Output the (x, y) coordinate of the center of the cell containing the given text.  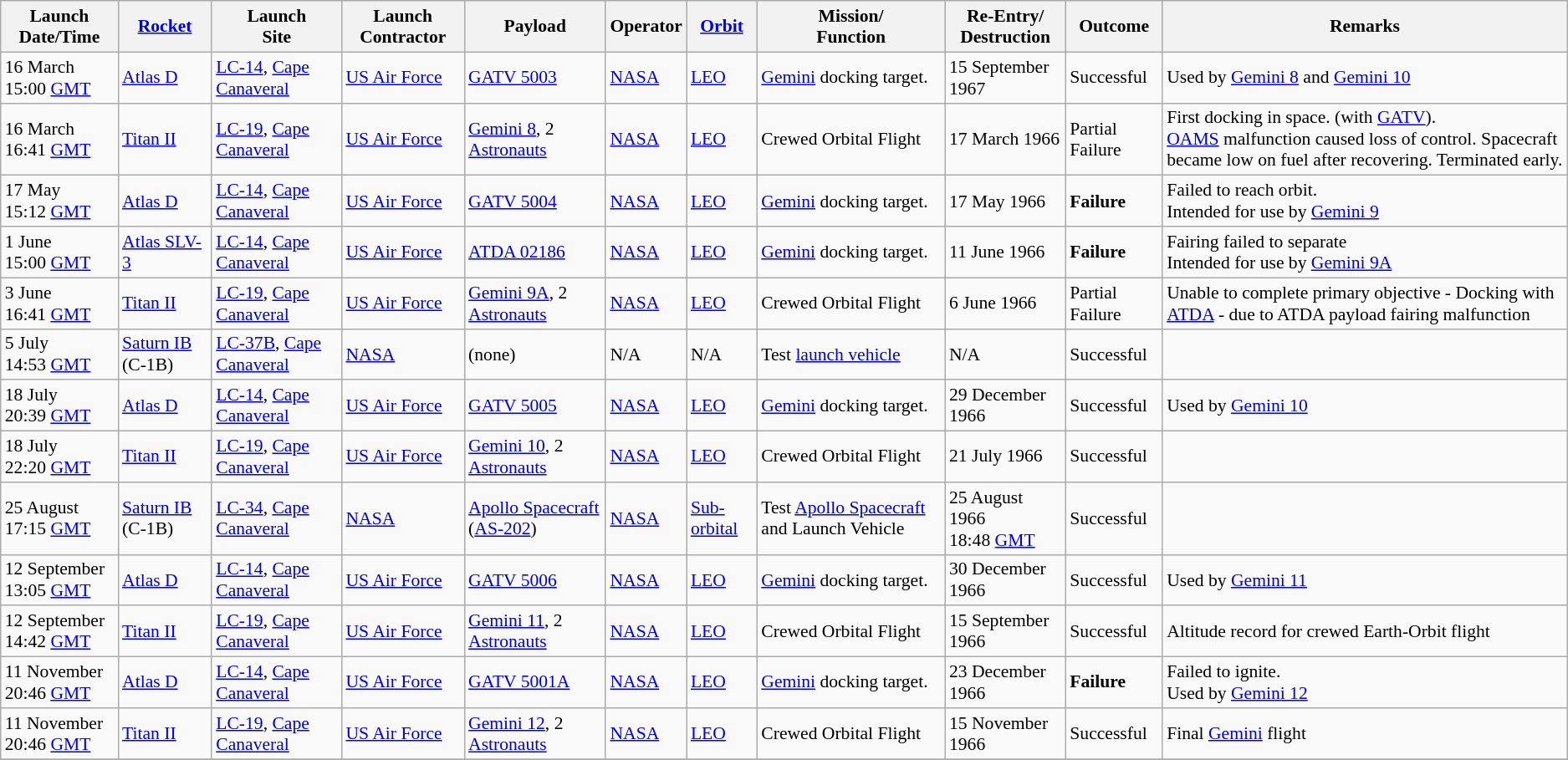
Used by Gemini 8 and Gemini 10 (1365, 77)
Payload (535, 27)
Used by Gemini 11 (1365, 580)
11 June 1966 (1005, 252)
12 September 14:42 GMT (59, 632)
GATV 5006 (535, 580)
3 June 16:41 GMT (59, 303)
Launch Contractor (403, 27)
18 July 22:20 GMT (59, 457)
1 June 15:00 GMT (59, 252)
Rocket (165, 27)
15 September 1966 (1005, 632)
ATDA 02186 (535, 252)
30 December 1966 (1005, 580)
Altitude record for crewed Earth-Orbit flight (1365, 632)
5 July 14:53 GMT (59, 354)
Apollo Spacecraft (AS-202) (535, 518)
First docking in space. (with GATV). OAMS malfunction caused loss of control. Spacecraft became low on fuel after recovering. Terminated early. (1365, 139)
Fairing failed to separate Intended for use by Gemini 9A (1365, 252)
12 September 13:05 GMT (59, 580)
Test launch vehicle (851, 354)
Re-Entry/Destruction (1005, 27)
Final Gemini flight (1365, 734)
Launch Date/Time (59, 27)
GATV 5004 (535, 201)
Gemini 12, 2 Astronauts (535, 734)
Gemini 11, 2 Astronauts (535, 632)
25 August 1966 18:48 GMT (1005, 518)
29 December 1966 (1005, 406)
Orbit (722, 27)
Gemini 10, 2 Astronauts (535, 457)
Sub-orbital (722, 518)
GATV 5005 (535, 406)
Remarks (1365, 27)
Test Apollo Spacecraft and Launch Vehicle (851, 518)
15 November 1966 (1005, 734)
17 March 1966 (1005, 139)
(none) (535, 354)
Atlas SLV-3 (165, 252)
23 December 1966 (1005, 682)
Launch Site (276, 27)
Outcome (1114, 27)
Mission/Function (851, 27)
LC-34, Cape Canaveral (276, 518)
25 August 17:15 GMT (59, 518)
Used by Gemini 10 (1365, 406)
Gemini 9A, 2 Astronauts (535, 303)
18 July 20:39 GMT (59, 406)
16 March 16:41 GMT (59, 139)
Unable to complete primary objective - Docking with ATDA - due to ATDA payload fairing malfunction (1365, 303)
17 May 15:12 GMT (59, 201)
Gemini 8, 2 Astronauts (535, 139)
17 May 1966 (1005, 201)
LC-37B, Cape Canaveral (276, 354)
21 July 1966 (1005, 457)
6 June 1966 (1005, 303)
Failed to reach orbit. Intended for use by Gemini 9 (1365, 201)
Failed to ignite. Used by Gemini 12 (1365, 682)
GATV 5003 (535, 77)
15 September 1967 (1005, 77)
Operator (646, 27)
GATV 5001A (535, 682)
16 March 15:00 GMT (59, 77)
